Detect which cell encompasses the target text, then output its [x, y] center coordinate. 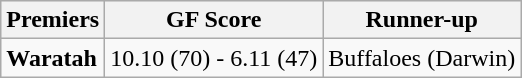
Waratah [53, 58]
GF Score [214, 20]
Premiers [53, 20]
Buffaloes (Darwin) [422, 58]
Runner-up [422, 20]
10.10 (70) - 6.11 (47) [214, 58]
